Scan for the cell matching the given text and deliver its (x, y) coordinate at center. 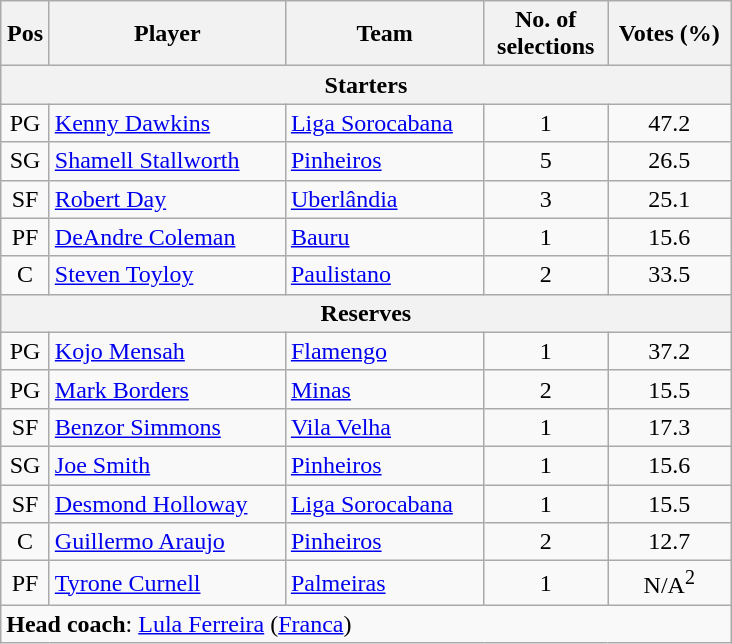
Minas (384, 389)
Tyrone Curnell (167, 584)
Player (167, 34)
3 (546, 199)
Flamengo (384, 351)
26.5 (670, 161)
Starters (366, 85)
Kenny Dawkins (167, 123)
Team (384, 34)
17.3 (670, 427)
Votes (%) (670, 34)
Bauru (384, 237)
37.2 (670, 351)
No. of selections (546, 34)
Mark Borders (167, 389)
33.5 (670, 275)
Guillermo Araujo (167, 542)
Desmond Holloway (167, 503)
Paulistano (384, 275)
Benzor Simmons (167, 427)
25.1 (670, 199)
Joe Smith (167, 465)
12.7 (670, 542)
Uberlândia (384, 199)
Palmeiras (384, 584)
47.2 (670, 123)
DeAndre Coleman (167, 237)
Reserves (366, 313)
5 (546, 161)
Pos (26, 34)
Robert Day (167, 199)
Steven Toyloy (167, 275)
Vila Velha (384, 427)
Kojo Mensah (167, 351)
N/A2 (670, 584)
Head coach: Lula Ferreira (Franca) (366, 624)
Shamell Stallworth (167, 161)
